Find where the given text appears and provide that cell's center as [X, Y] coordinate. 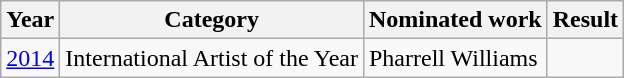
Nominated work [455, 20]
Year [30, 20]
Category [212, 20]
2014 [30, 58]
International Artist of the Year [212, 58]
Result [585, 20]
Pharrell Williams [455, 58]
